Return [X, Y] of the center of cell containing provided text 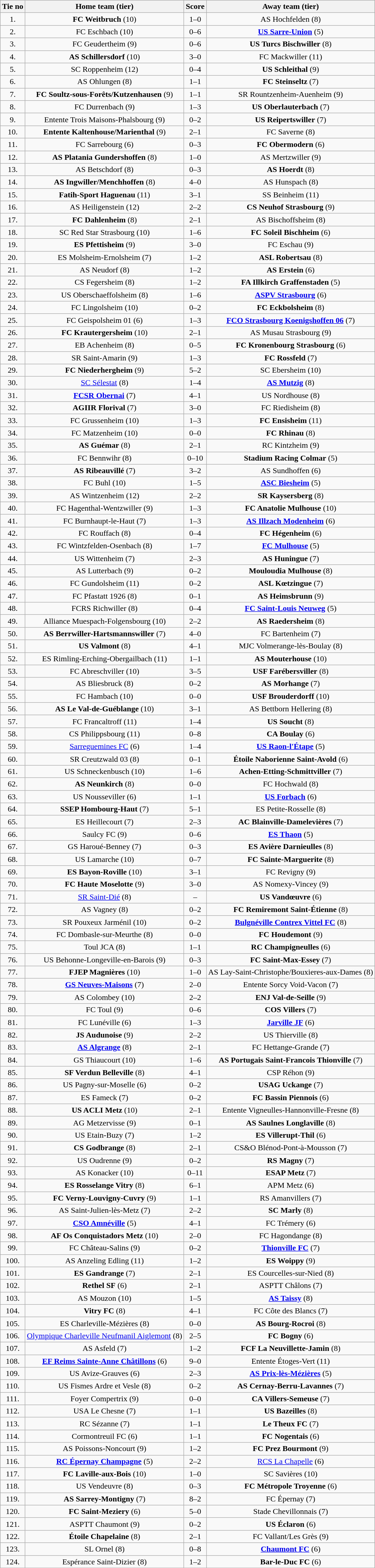
26. [13, 332]
5–2 [195, 370]
86. [13, 1085]
AS Heimsbrunn (9) [291, 596]
33. [13, 420]
FC Obermodern (6) [291, 144]
AS Schillersdorf (10) [105, 57]
FC Bennwihr (8) [105, 458]
SF Verdun Belleville (8) [105, 1072]
Entente Trois Maisons-Phalsbourg (9) [105, 119]
FC Bassin Piennois (6) [291, 1098]
41. [13, 521]
68. [13, 859]
FC Verny-Louvigny-Cuvry (9) [105, 1198]
Toul JCA (8) [105, 947]
US Valmont (8) [105, 646]
MJC Volmerange-lès-Boulay (8) [291, 646]
Vitry FC (8) [105, 1311]
42. [13, 533]
FC Durrenbach (9) [105, 107]
AS Morhange (7) [291, 684]
49. [13, 621]
34. [13, 433]
AS Bettborn Hellering (8) [291, 709]
115. [13, 1449]
SR Pouxeux Jarménil (10) [105, 922]
1–7 [195, 546]
35. [13, 445]
36. [13, 458]
FC Côte des Blancs (7) [291, 1311]
AS Ingwiller/Menchhoffen (8) [105, 182]
13. [13, 170]
57. [13, 721]
56. [13, 709]
FC Kronenbourg Strasbourg (6) [291, 345]
FC Anatolie Mulhouse (10) [291, 508]
GS Thiaucourt (10) [105, 1060]
ASL Robertsau (8) [291, 257]
SR Saint-Dié (8) [105, 897]
AS Le Val-de-Guéblange (10) [105, 709]
FC Épernay (7) [291, 1499]
SSEP Hombourg-Haut (7) [105, 809]
7. [13, 94]
ES Rosselange Vitry (8) [105, 1185]
EF Reims Sainte-Anne Châtillons (6) [105, 1361]
FC Revigny (9) [291, 872]
EB Achenheim (8) [105, 345]
58. [13, 734]
US Behonne-Longeville-en-Barois (9) [105, 960]
22. [13, 282]
67. [13, 847]
72. [13, 909]
AS Prix-lès-Mézières (5) [291, 1374]
108. [13, 1361]
113. [13, 1424]
AS Huningue (7) [291, 558]
21. [13, 270]
ES Molsheim-Ernolsheim (7) [105, 257]
FA Illkirch Graffenstaden (5) [291, 282]
8. [13, 107]
SS Beinheim (11) [291, 195]
Saulcy FC (9) [105, 834]
RC Champigneulles (6) [291, 947]
118. [13, 1486]
SL Ornel (8) [105, 1549]
FC Saint-Meziery (6) [105, 1511]
FC Rouffach (8) [105, 533]
30. [13, 383]
ES Woippy (9) [291, 1261]
37. [13, 470]
45. [13, 571]
FC Trémery (6) [291, 1223]
65. [13, 822]
29. [13, 370]
FC Saint-Louis Neuweg (5) [291, 609]
FC Grussenheim (10) [105, 420]
32. [13, 408]
112. [13, 1411]
48. [13, 609]
83. [13, 1047]
70. [13, 884]
50. [13, 634]
107. [13, 1348]
124. [13, 1561]
81. [13, 1022]
FCRS Richwiller (8) [105, 609]
RC Sézanne (7) [105, 1424]
AS Hunspach (8) [291, 182]
0–7 [195, 859]
25. [13, 320]
AS Taissy (8) [291, 1298]
Achen-Etting-Schmittviller (7) [291, 772]
Rethel SF (6) [105, 1286]
AS Hoerdt (8) [291, 170]
17. [13, 220]
AS Platania Gundershoffen (8) [105, 157]
ES Pfettisheim (9) [105, 245]
64. [13, 809]
12. [13, 157]
ASPTT Châlons (7) [291, 1286]
FC Hégenheim (6) [291, 533]
CS Godbrange (8) [105, 1148]
77. [13, 972]
ES Bayon-Roville (10) [105, 872]
ASL Kœtzingue (7) [291, 584]
120. [13, 1511]
91. [13, 1148]
FC Remiremont Saint-Étienne (8) [291, 909]
FC Steinseltz (7) [291, 82]
USA Le Chesne (7) [105, 1411]
AS Guémar (8) [105, 445]
ES Avière Darnieulles (8) [291, 847]
2–5 [195, 1336]
SR Creutzwald 03 (8) [105, 759]
SR Kaysersberg (8) [291, 496]
44. [13, 558]
FC Buhl (10) [105, 483]
6. [13, 82]
78. [13, 985]
63. [13, 797]
3–5 [195, 671]
Sarreguemines FC (6) [105, 746]
FC Métropole Troyenne (6) [291, 1486]
US Oberlauterbach (7) [291, 107]
Foyer Compertrix (9) [105, 1399]
ES Villerupt-Thil (6) [291, 1135]
AS Konacker (10) [105, 1173]
FCO Strasbourg Koenigshoffen 06 (7) [291, 320]
FC Riedisheim (8) [291, 408]
US Raon-l'Étape (5) [291, 746]
FC Hettange-Grande (7) [291, 1047]
FC Toul (9) [105, 1010]
92. [13, 1160]
ES Rimling-Erching-Obergailbach (11) [105, 659]
ES Charleville-Mézières (8) [105, 1323]
88. [13, 1110]
11. [13, 144]
97. [13, 1223]
3–2 [195, 470]
FC Laville-aux-Bois (10) [105, 1474]
FC Burnhaupt-le-Haut (7) [105, 521]
CA Villers-Semeuse (7) [291, 1399]
FC Hagondange (8) [291, 1236]
AS Illzach Modenheim (6) [291, 521]
COS Villers (7) [291, 1010]
8–2 [195, 1499]
GS Neuves-Maisons (7) [105, 985]
US Lamarche (10) [105, 859]
US Forbach (6) [291, 797]
FC Bartenheim (7) [291, 634]
54. [13, 684]
AS Anzeling Edling (11) [105, 1261]
FC Ensisheim (11) [291, 420]
102. [13, 1286]
FC Matzenheim (10) [105, 433]
AS Ohlungen (8) [105, 82]
GS Haroué-Benney (7) [105, 847]
CS Philippsbourg (11) [105, 734]
AS Neunkirch (8) [105, 784]
FC Bogny (6) [291, 1336]
Entente Kaltenhouse/Marienthal (9) [105, 132]
AC Blainville-Damelevières (7) [291, 822]
AS Wintzenheim (12) [105, 496]
52. [13, 659]
US Schneckenbusch (10) [105, 772]
Étoile Chapelaine (8) [105, 1536]
40. [13, 508]
Espérance Saint-Dizier (8) [105, 1561]
74. [13, 934]
ES Gandrange (7) [105, 1273]
CSP Réhon (9) [291, 1072]
FC Eschau (9) [291, 245]
5–0 [195, 1511]
US Turcs Bischwiller (8) [291, 44]
AS Saint-Julien-lès-Metz (7) [105, 1211]
ASPV Strasbourg (6) [291, 295]
AS Erstein (6) [291, 270]
RS Magny (7) [291, 1160]
APM Metz (6) [291, 1185]
USF Brouderdorff (10) [291, 696]
FC Prez Bourmont (9) [291, 1449]
1. [13, 19]
ESAP Metz (7) [291, 1173]
US Soucht (8) [291, 721]
76. [13, 960]
US Sarre-Union (5) [291, 32]
SC Savières (10) [291, 1474]
103. [13, 1298]
FC Saverne (8) [291, 132]
FC Krautergersheim (10) [105, 332]
FC Lunéville (6) [105, 1022]
116. [13, 1461]
FC Eckbolsheim (8) [291, 307]
FC Rossfeld (7) [291, 357]
US Vendeuvre (8) [105, 1486]
19. [13, 245]
82. [13, 1035]
ES Petite-Rosselle (8) [291, 809]
80. [13, 1010]
99. [13, 1248]
FC Mulhouse (5) [291, 546]
Fatih-Sport Haguenau (11) [105, 195]
Entente Vigneulles-Hannonville-Fresne (8) [291, 1110]
ES Thaon (5) [291, 834]
62. [13, 784]
96. [13, 1211]
AS Betschdorf (8) [105, 170]
4. [13, 57]
23. [13, 295]
FC Saint-Max-Essey (7) [291, 960]
FC Houdemont (9) [291, 934]
US Nousseviller (6) [105, 797]
AS Portugais Saint-Francois Thionville (7) [291, 1060]
60. [13, 759]
16. [13, 207]
ES Courcelles-sur-Nied (8) [291, 1273]
46. [13, 584]
110. [13, 1386]
Entente Étoges-Vert (11) [291, 1361]
Mouloudia Mulhouse (8) [291, 571]
AF Os Conquistadors Metz (10) [105, 1236]
US Bazeilles (8) [291, 1411]
AS Bischoffsheim (8) [291, 220]
AS Bourg-Rocroi (8) [291, 1323]
119. [13, 1499]
USF Farébersviller (8) [291, 671]
– [195, 897]
AS Mouterhouse (10) [291, 659]
SR Rountzenheim-Auenheim (9) [291, 94]
AS Mertzwiller (9) [291, 157]
FC Gundolsheim (11) [105, 584]
RS Amanvillers (7) [291, 1198]
15. [13, 195]
121. [13, 1524]
66. [13, 834]
AS Poissons-Noncourt (9) [105, 1449]
Tie no [13, 7]
SC Sélestat (8) [105, 383]
FC Pfastatt 1926 (8) [105, 596]
AS Sarrey-Montigny (7) [105, 1499]
SR Saint-Amarin (9) [105, 357]
20. [13, 257]
111. [13, 1399]
FC Dombasle-sur-Meurthe (8) [105, 934]
CS&O Blénod-Pont-à-Mousson (7) [291, 1148]
US Nordhouse (8) [291, 395]
79. [13, 997]
FC Sarrebourg (6) [105, 144]
AS Ribeauvillé (7) [105, 470]
71. [13, 897]
US Éclaron (6) [291, 1524]
AS Neudorf (8) [105, 270]
Away team (tier) [291, 7]
US Reipertswiller (7) [291, 119]
28. [13, 357]
AS Cernay-Berru-Lavannes (7) [291, 1386]
US Etain-Buzy (7) [105, 1135]
84. [13, 1060]
CS Fegersheim (8) [105, 282]
117. [13, 1474]
Le Theux FC (7) [291, 1424]
Cormontreuil FC (6) [105, 1436]
US Schleithal (9) [291, 69]
51. [13, 646]
CA Boulay (6) [291, 734]
38. [13, 483]
FCSR Obernai (7) [105, 395]
FJEP Magnières (10) [105, 972]
US Fismes Ardre et Vesle (8) [105, 1386]
FC Hambach (10) [105, 696]
ENJ Val-de-Seille (9) [291, 997]
6–1 [195, 1185]
AS Mouzon (10) [105, 1298]
Home team (tier) [105, 7]
US Oudrenne (9) [105, 1160]
Thionville FC (7) [291, 1248]
SC Roppenheim (12) [105, 69]
SC Red Star Strasbourg (10) [105, 232]
SC Marly (8) [291, 1211]
FC Abreschviller (10) [105, 671]
122. [13, 1536]
AS Asfeld (7) [105, 1348]
AS Algrange (8) [105, 1047]
US Wittenheim (7) [105, 558]
Entente Sorcy Void-Vacon (7) [291, 985]
AS Vagney (8) [105, 909]
RCS La Chapelle (6) [291, 1461]
5–1 [195, 809]
US Avize-Grauves (6) [105, 1374]
Étoile Naborienne Saint-Avold (6) [291, 759]
AS Bliesbruck (8) [105, 684]
RC Épernay Champagne (5) [105, 1461]
Jarville JF (6) [291, 1022]
FCF La Neuvillette-Jamin (8) [291, 1348]
Stadium Racing Colmar (5) [291, 458]
Stade Chevillonnais (7) [291, 1511]
73. [13, 922]
0–10 [195, 458]
55. [13, 696]
AS Heiligenstein (12) [105, 207]
Olympique Charleville Neufmanil Aiglemont (8) [105, 1336]
US Oberschaeffolsheim (8) [105, 295]
AS Lay-Saint-Christophe/Bouxieres-aux-Dames (8) [291, 972]
SC Ebersheim (10) [291, 370]
87. [13, 1098]
US Thierville (8) [291, 1035]
106. [13, 1336]
AS Colombey (10) [105, 997]
69. [13, 872]
FC Niederhergheim (9) [105, 370]
FC Château-Salins (9) [105, 1248]
Bar-le-Duc FC (6) [291, 1561]
98. [13, 1236]
89. [13, 1123]
90. [13, 1135]
Chaumont FC (6) [291, 1549]
ASPTT Chaumont (9) [105, 1524]
104. [13, 1311]
9–0 [195, 1361]
10. [13, 132]
59. [13, 746]
114. [13, 1436]
FC Francaltroff (11) [105, 721]
AS Hochfelden (8) [291, 19]
95. [13, 1198]
USAG Uckange (7) [291, 1085]
2. [13, 32]
FC Vallant/Les Grès (9) [291, 1536]
AS Lutterbach (9) [105, 571]
AS Musau Strasbourg (9) [291, 332]
18. [13, 232]
9. [13, 119]
5. [13, 69]
FC Sainte-Marguerite (8) [291, 859]
FC Geispolsheim 01 (6) [105, 320]
RC Kintzheim (9) [291, 445]
93. [13, 1173]
24. [13, 307]
31. [13, 395]
43. [13, 546]
US ACLI Metz (10) [105, 1110]
CSO Amnéville (5) [105, 1223]
94. [13, 1185]
AS Saulnes Longlaville (8) [291, 1123]
FC Hagenthal-Wentzwiller (9) [105, 508]
AS Berrwiller-Hartsmannswiller (7) [105, 634]
ES Fameck (7) [105, 1098]
0–5 [195, 345]
39. [13, 496]
AS Nomexy-Vincey (9) [291, 884]
0–11 [195, 1173]
FC Mackwiller (11) [291, 57]
FC Rhinau (8) [291, 433]
FC Lingolsheim (10) [105, 307]
FC Eschbach (10) [105, 32]
53. [13, 671]
ES Heillecourt (7) [105, 822]
27. [13, 345]
85. [13, 1072]
FC Soultz-sous-Forêts/Kutzenhausen (9) [105, 94]
105. [13, 1323]
Bulgnéville Contrex Vittel FC (8) [291, 922]
AGIIR Florival (7) [105, 408]
Score [195, 7]
JS Audunoise (9) [105, 1035]
47. [13, 596]
US Pagny-sur-Moselle (6) [105, 1085]
FC Hochwald (8) [291, 784]
FC Geudertheim (9) [105, 44]
ASC Biesheim (5) [291, 483]
FC Haute Moselotte (9) [105, 884]
100. [13, 1261]
FC Nogentais (6) [291, 1436]
14. [13, 182]
109. [13, 1374]
FC Soleil Bischheim (6) [291, 232]
123. [13, 1549]
AS Mutzig (8) [291, 383]
CS Neuhof Strasbourg (9) [291, 207]
101. [13, 1273]
AS Raedersheim (8) [291, 621]
Alliance Muespach-Folgensbourg (10) [105, 621]
AG Metzervisse (9) [105, 1123]
FC Dahlenheim (8) [105, 220]
US Vandœuvre (6) [291, 897]
FC Wintzfelden-Osenbach (8) [105, 546]
75. [13, 947]
AS Sundhoffen (6) [291, 470]
61. [13, 772]
3. [13, 44]
FC Weitbruch (10) [105, 19]
